Extract the [X, Y] coordinate from the center of the cell holding the provided text.  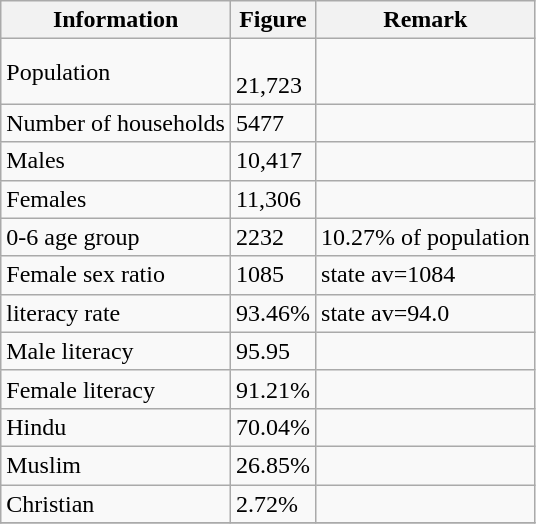
10.27% of population [426, 237]
literacy rate [116, 313]
Christian [116, 503]
Number of households [116, 123]
Information [116, 20]
5477 [272, 123]
Figure [272, 20]
70.04% [272, 427]
state av=1084 [426, 275]
Female literacy [116, 389]
95.95 [272, 351]
1085 [272, 275]
21,723 [272, 72]
Male literacy [116, 351]
Hindu [116, 427]
Remark [426, 20]
10,417 [272, 161]
91.21% [272, 389]
Males [116, 161]
Population [116, 72]
Muslim [116, 465]
Females [116, 199]
Female sex ratio [116, 275]
state av=94.0 [426, 313]
26.85% [272, 465]
93.46% [272, 313]
11,306 [272, 199]
0-6 age group [116, 237]
2232 [272, 237]
2.72% [272, 503]
